Return the [X, Y] coordinate for the center point of the cell that contains the specified text.  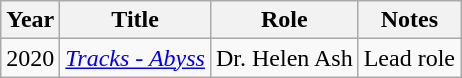
Tracks - Abyss [136, 58]
Dr. Helen Ash [284, 58]
Notes [409, 20]
Year [30, 20]
Title [136, 20]
Lead role [409, 58]
Role [284, 20]
2020 [30, 58]
